Identify which cell holds the provided text, then report its [X, Y] central coordinate. 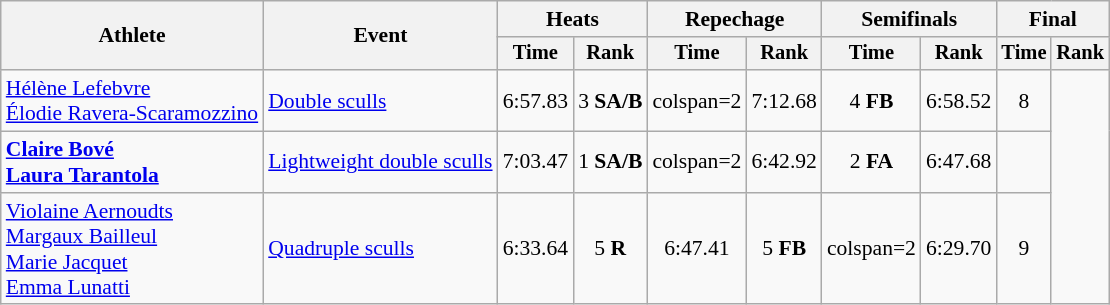
5 R [610, 249]
1 SA/B [610, 162]
6:47.41 [696, 249]
6:29.70 [958, 249]
Athlete [132, 36]
Hélène LefebvreÉlodie Ravera-Scaramozzino [132, 100]
7:12.68 [784, 100]
4 FB [872, 100]
Final [1052, 19]
9 [1024, 249]
Heats [573, 19]
6:33.64 [536, 249]
Lightweight double sculls [380, 162]
Claire BovéLaura Tarantola [132, 162]
6:42.92 [784, 162]
8 [1024, 100]
2 FA [872, 162]
6:58.52 [958, 100]
Double sculls [380, 100]
Semifinals [910, 19]
Repechage [734, 19]
6:57.83 [536, 100]
5 FB [784, 249]
Violaine AernoudtsMargaux BailleulMarie JacquetEmma Lunatti [132, 249]
7:03.47 [536, 162]
3 SA/B [610, 100]
Quadruple sculls [380, 249]
Event [380, 36]
6:47.68 [958, 162]
